Pinpoint the cell where the given text exists, returning its (x, y) midpoint coordinate. 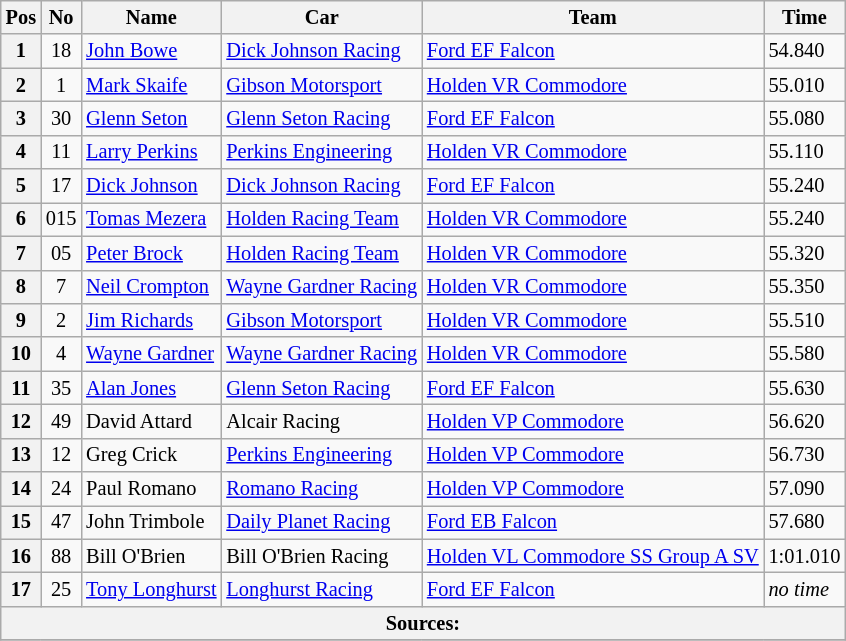
54.840 (805, 51)
Dick Johnson (151, 186)
No (61, 17)
24 (61, 489)
015 (61, 219)
Paul Romano (151, 489)
56.620 (805, 421)
Romano Racing (322, 489)
55.510 (805, 320)
John Trimbole (151, 522)
Peter Brock (151, 253)
Tony Longhurst (151, 589)
Name (151, 17)
Neil Crompton (151, 287)
Daily Planet Racing (322, 522)
18 (61, 51)
49 (61, 421)
35 (61, 388)
Greg Crick (151, 455)
Bill O'Brien (151, 556)
55.080 (805, 118)
3 (21, 118)
Wayne Gardner (151, 354)
55.320 (805, 253)
John Bowe (151, 51)
88 (61, 556)
Ford EB Falcon (593, 522)
Time (805, 17)
55.630 (805, 388)
30 (61, 118)
Larry Perkins (151, 152)
Alcair Racing (322, 421)
Tomas Mezera (151, 219)
no time (805, 589)
Alan Jones (151, 388)
05 (61, 253)
57.680 (805, 522)
5 (21, 186)
16 (21, 556)
Team (593, 17)
8 (21, 287)
14 (21, 489)
47 (61, 522)
55.010 (805, 85)
Sources: (423, 623)
25 (61, 589)
Jim Richards (151, 320)
David Attard (151, 421)
Glenn Seton (151, 118)
Longhurst Racing (322, 589)
Mark Skaife (151, 85)
57.090 (805, 489)
55.580 (805, 354)
Car (322, 17)
55.350 (805, 287)
6 (21, 219)
10 (21, 354)
Pos (21, 17)
9 (21, 320)
Holden VL Commodore SS Group A SV (593, 556)
55.110 (805, 152)
1:01.010 (805, 556)
15 (21, 522)
13 (21, 455)
56.730 (805, 455)
Bill O'Brien Racing (322, 556)
